Provide the [x, y] coordinate of the cell's center where the given text is located.  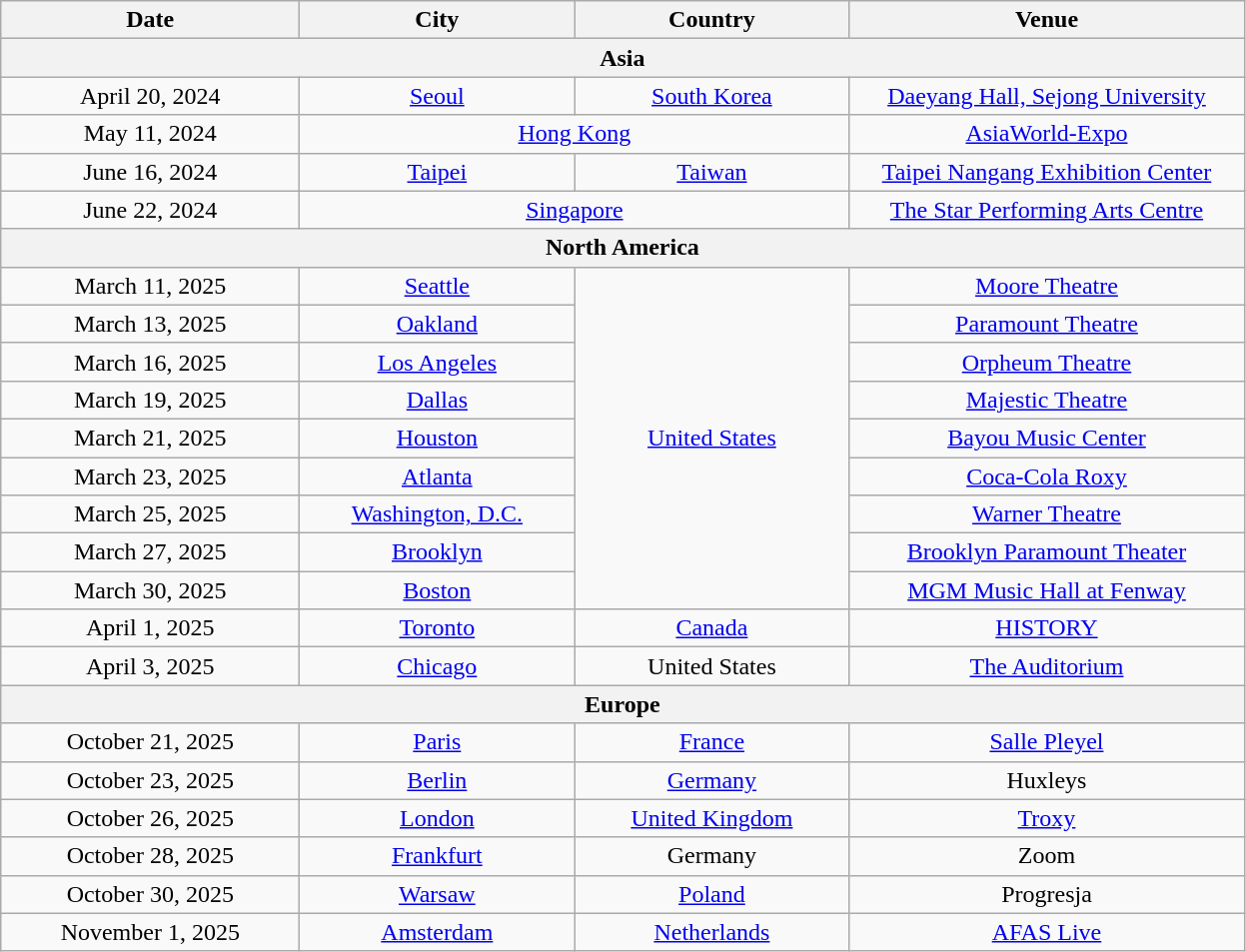
October 23, 2025 [150, 780]
March 13, 2025 [150, 324]
Netherlands [711, 932]
Poland [711, 894]
Troxy [1047, 818]
South Korea [711, 96]
April 1, 2025 [150, 628]
November 1, 2025 [150, 932]
City [438, 20]
Orpheum Theatre [1047, 362]
Progresja [1047, 894]
Seattle [438, 286]
March 27, 2025 [150, 552]
Asia [623, 58]
London [438, 818]
Toronto [438, 628]
Washington, D.C. [438, 514]
May 11, 2024 [150, 134]
Taiwan [711, 172]
Country [711, 20]
March 11, 2025 [150, 286]
Zoom [1047, 856]
Brooklyn [438, 552]
Bayou Music Center [1047, 438]
The Star Performing Arts Centre [1047, 210]
March 21, 2025 [150, 438]
Paris [438, 742]
Majestic Theatre [1047, 400]
Boston [438, 590]
Moore Theatre [1047, 286]
Chicago [438, 666]
The Auditorium [1047, 666]
March 25, 2025 [150, 514]
April 3, 2025 [150, 666]
Huxleys [1047, 780]
Taipei Nangang Exhibition Center [1047, 172]
Warsaw [438, 894]
Los Angeles [438, 362]
Europe [623, 704]
AFAS Live [1047, 932]
April 20, 2024 [150, 96]
March 19, 2025 [150, 400]
Date [150, 20]
France [711, 742]
Salle Pleyel [1047, 742]
March 30, 2025 [150, 590]
Warner Theatre [1047, 514]
Seoul [438, 96]
Taipei [438, 172]
MGM Music Hall at Fenway [1047, 590]
October 30, 2025 [150, 894]
Singapore [575, 210]
October 26, 2025 [150, 818]
HISTORY [1047, 628]
March 16, 2025 [150, 362]
Daeyang Hall, Sejong University [1047, 96]
Houston [438, 438]
Atlanta [438, 476]
Hong Kong [575, 134]
Paramount Theatre [1047, 324]
Coca-Cola Roxy [1047, 476]
Dallas [438, 400]
June 22, 2024 [150, 210]
North America [623, 248]
March 23, 2025 [150, 476]
AsiaWorld-Expo [1047, 134]
October 28, 2025 [150, 856]
Oakland [438, 324]
Berlin [438, 780]
Amsterdam [438, 932]
United Kingdom [711, 818]
Venue [1047, 20]
June 16, 2024 [150, 172]
Canada [711, 628]
Frankfurt [438, 856]
Brooklyn Paramount Theater [1047, 552]
October 21, 2025 [150, 742]
